Find where the given text appears and provide that cell's center as (x, y) coordinate. 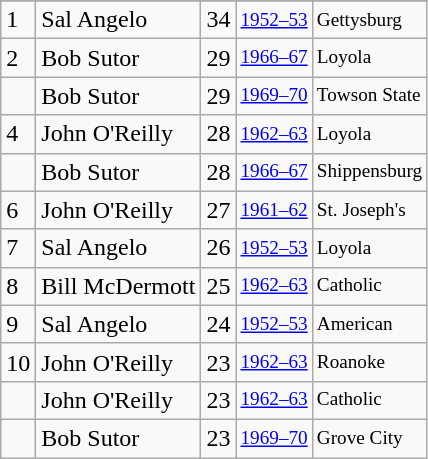
25 (218, 286)
Bill McDermott (118, 286)
10 (18, 362)
2 (18, 58)
1 (18, 20)
Grove City (369, 438)
4 (18, 134)
8 (18, 286)
American (369, 324)
6 (18, 210)
24 (218, 324)
7 (18, 248)
1961–62 (274, 210)
Gettysburg (369, 20)
St. Joseph's (369, 210)
27 (218, 210)
34 (218, 20)
26 (218, 248)
Towson State (369, 96)
9 (18, 324)
Shippensburg (369, 172)
Roanoke (369, 362)
